Determine the (x, y) coordinate at the center of the cell enclosing the given text.  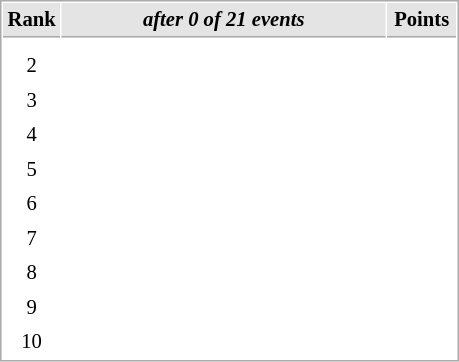
7 (32, 238)
10 (32, 342)
9 (32, 308)
after 0 of 21 events (224, 20)
8 (32, 272)
5 (32, 170)
Points (422, 20)
3 (32, 100)
2 (32, 66)
Rank (32, 20)
4 (32, 134)
6 (32, 204)
